Provide the (x, y) coordinate of the cell's center where the given text is located.  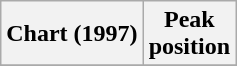
Chart (1997) (72, 34)
Peak position (189, 34)
